From the cell containing the given text, extract its center point as [X, Y] coordinate. 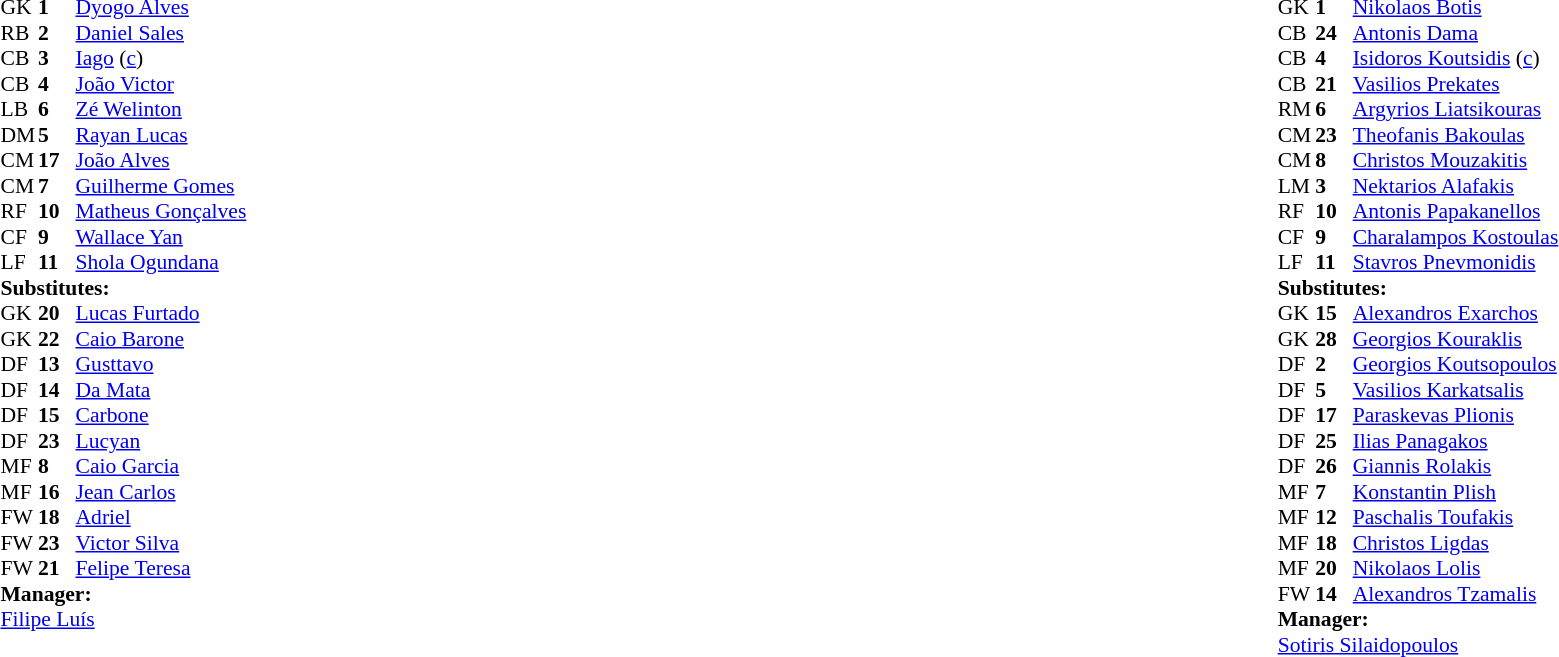
Adriel [162, 517]
22 [57, 339]
Wallace Yan [162, 237]
26 [1334, 467]
Stavros Pnevmonidis [1456, 263]
Caio Barone [162, 339]
13 [57, 365]
24 [1334, 33]
28 [1334, 339]
Charalampos Kostoulas [1456, 237]
Konstantin Plish [1456, 492]
Antonis Papakanellos [1456, 211]
Gusttavo [162, 365]
Felipe Teresa [162, 569]
LB [19, 109]
12 [1334, 517]
Lucas Furtado [162, 313]
João Victor [162, 84]
Lucyan [162, 441]
João Alves [162, 161]
Guilherme Gomes [162, 186]
LM [1297, 186]
Alexandros Tzamalis [1456, 594]
16 [57, 492]
Giannis Rolakis [1456, 467]
Iago (c) [162, 59]
Isidoros Koutsidis (c) [1456, 59]
Filipe Luís [123, 619]
Caio Garcia [162, 467]
Christos Ligdas [1456, 543]
Georgios Koutsopoulos [1456, 365]
Nikolaos Lolis [1456, 569]
Victor Silva [162, 543]
Zé Welinton [162, 109]
Ilias Panagakos [1456, 441]
Carbone [162, 415]
25 [1334, 441]
RM [1297, 109]
Paraskevas Plionis [1456, 415]
Georgios Kouraklis [1456, 339]
Vasilios Prekates [1456, 84]
Rayan Lucas [162, 135]
Paschalis Toufakis [1456, 517]
Vasilios Karkatsalis [1456, 390]
DM [19, 135]
Shola Ogundana [162, 263]
Da Mata [162, 390]
Daniel Sales [162, 33]
Alexandros Exarchos [1456, 313]
Nektarios Alafakis [1456, 186]
Antonis Dama [1456, 33]
RB [19, 33]
Theofanis Bakoulas [1456, 135]
Argyrios Liatsikouras [1456, 109]
Matheus Gonçalves [162, 211]
Christos Mouzakitis [1456, 161]
Jean Carlos [162, 492]
